Capture the cell that displays the provided text and extract its (X, Y) central coordinate. 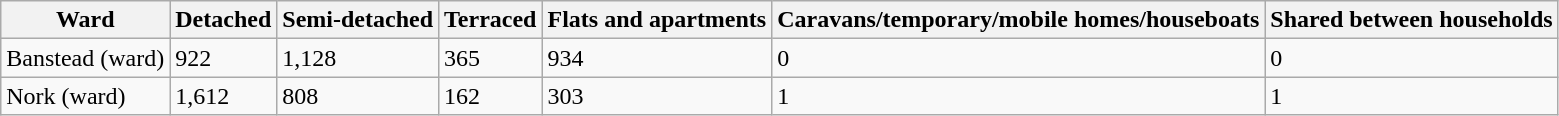
Flats and apartments (657, 20)
Nork (ward) (86, 96)
922 (224, 58)
303 (657, 96)
Semi-detached (358, 20)
Ward (86, 20)
808 (358, 96)
162 (490, 96)
1,128 (358, 58)
365 (490, 58)
1,612 (224, 96)
934 (657, 58)
Banstead (ward) (86, 58)
Detached (224, 20)
Caravans/temporary/mobile homes/houseboats (1018, 20)
Terraced (490, 20)
Shared between households (1412, 20)
